Search for the cell housing the specified text and yield its (X, Y) center coordinate. 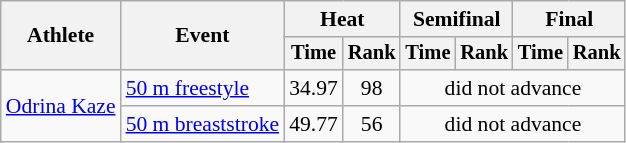
Heat (342, 19)
Athlete (61, 36)
34.97 (314, 88)
Odrina Kaze (61, 106)
56 (372, 124)
Semifinal (456, 19)
49.77 (314, 124)
50 m freestyle (203, 88)
Event (203, 36)
Final (569, 19)
50 m breaststroke (203, 124)
98 (372, 88)
